Return (X, Y) of the center of cell containing provided text 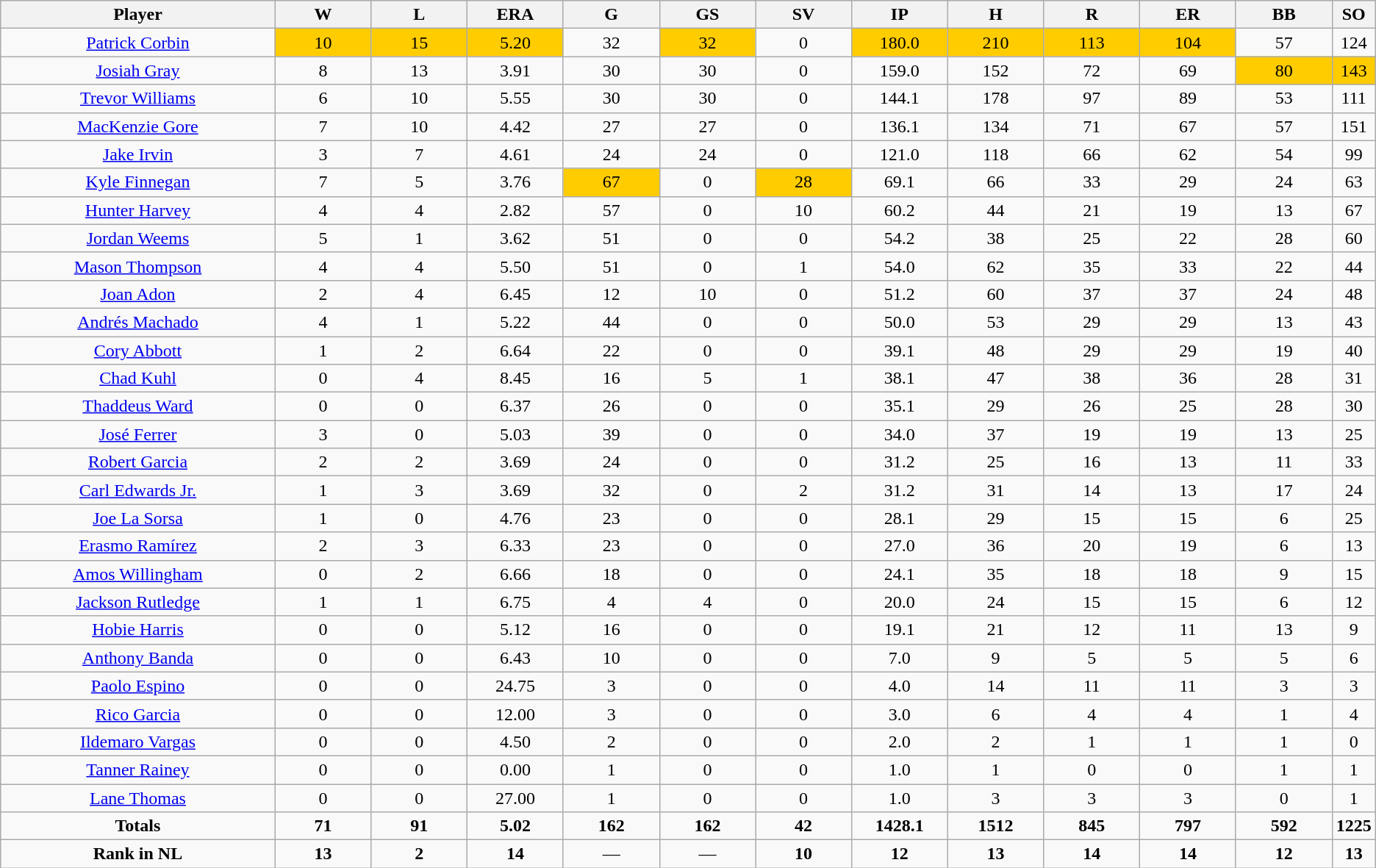
Jake Irvin (138, 154)
5.50 (516, 266)
144.1 (900, 98)
28.1 (900, 518)
Thaddeus Ward (138, 406)
Joan Adon (138, 294)
6.37 (516, 406)
24.75 (516, 686)
80 (1283, 71)
20.0 (900, 602)
Lane Thomas (138, 797)
Totals (138, 826)
63 (1354, 182)
Hobie Harris (138, 630)
24.1 (900, 574)
Josiah Gray (138, 71)
4.76 (516, 518)
51.2 (900, 294)
GS (707, 15)
Hunter Harvey (138, 210)
152 (995, 71)
Ildemaro Vargas (138, 742)
Patrick Corbin (138, 43)
39.1 (900, 351)
5.55 (516, 98)
IP (900, 15)
89 (1188, 98)
Jackson Rutledge (138, 602)
12.00 (516, 714)
6.64 (516, 351)
143 (1354, 71)
Andrés Machado (138, 322)
José Ferrer (138, 434)
Erasmo Ramírez (138, 546)
210 (995, 43)
845 (1092, 826)
Jordan Weems (138, 238)
8 (323, 71)
17 (1283, 490)
3.62 (516, 238)
159.0 (900, 71)
Carl Edwards Jr. (138, 490)
1428.1 (900, 826)
W (323, 15)
72 (1092, 71)
6.33 (516, 546)
118 (995, 154)
Rico Garcia (138, 714)
134 (995, 126)
8.45 (516, 379)
ERA (516, 15)
91 (419, 826)
3.76 (516, 182)
38.1 (900, 379)
Robert Garcia (138, 462)
151 (1354, 126)
3.91 (516, 71)
7.0 (900, 658)
40 (1354, 351)
Cory Abbott (138, 351)
Mason Thompson (138, 266)
H (995, 15)
60.2 (900, 210)
47 (995, 379)
Trevor Williams (138, 98)
4.50 (516, 742)
6.43 (516, 658)
BB (1283, 15)
4.42 (516, 126)
180.0 (900, 43)
SO (1354, 15)
Rank in NL (138, 854)
97 (1092, 98)
178 (995, 98)
104 (1188, 43)
SV (804, 15)
27.0 (900, 546)
69.1 (900, 182)
5.03 (516, 434)
R (1092, 15)
5.02 (516, 826)
42 (804, 826)
592 (1283, 826)
54 (1283, 154)
99 (1354, 154)
1225 (1354, 826)
2.82 (516, 210)
136.1 (900, 126)
5.22 (516, 322)
111 (1354, 98)
43 (1354, 322)
Amos Willingham (138, 574)
5.20 (516, 43)
27.00 (516, 797)
50.0 (900, 322)
39 (612, 434)
4.0 (900, 686)
54.2 (900, 238)
Anthony Banda (138, 658)
Tanner Rainey (138, 770)
6.66 (516, 574)
6.75 (516, 602)
G (612, 15)
20 (1092, 546)
34.0 (900, 434)
113 (1092, 43)
L (419, 15)
5.12 (516, 630)
6.45 (516, 294)
0.00 (516, 770)
121.0 (900, 154)
124 (1354, 43)
2.0 (900, 742)
MacKenzie Gore (138, 126)
1512 (995, 826)
54.0 (900, 266)
Joe La Sorsa (138, 518)
69 (1188, 71)
35.1 (900, 406)
Kyle Finnegan (138, 182)
Paolo Espino (138, 686)
797 (1188, 826)
19.1 (900, 630)
Chad Kuhl (138, 379)
Player (138, 15)
4.61 (516, 154)
ER (1188, 15)
3.0 (900, 714)
